Detect which cell encompasses the target text, then output its [X, Y] center coordinate. 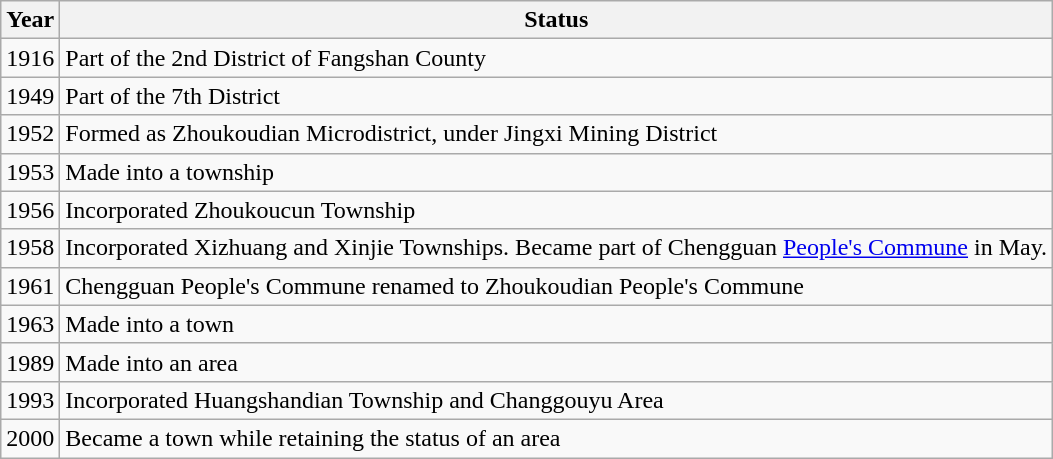
Incorporated Huangshandian Township and Changgouyu Area [556, 400]
Became a town while retaining the status of an area [556, 438]
Year [30, 20]
Part of the 2nd District of Fangshan County [556, 58]
Made into a town [556, 324]
1961 [30, 286]
Incorporated Xizhuang and Xinjie Townships. Became part of Chengguan People's Commune in May. [556, 248]
1953 [30, 172]
Made into a township [556, 172]
1949 [30, 96]
Chengguan People's Commune renamed to Zhoukoudian People's Commune [556, 286]
1989 [30, 362]
1916 [30, 58]
2000 [30, 438]
1963 [30, 324]
1993 [30, 400]
1956 [30, 210]
Status [556, 20]
Made into an area [556, 362]
Formed as Zhoukoudian Microdistrict, under Jingxi Mining District [556, 134]
1952 [30, 134]
1958 [30, 248]
Incorporated Zhoukoucun Township [556, 210]
Part of the 7th District [556, 96]
